Determine the (x, y) coordinate at the center of the cell enclosing the given text.  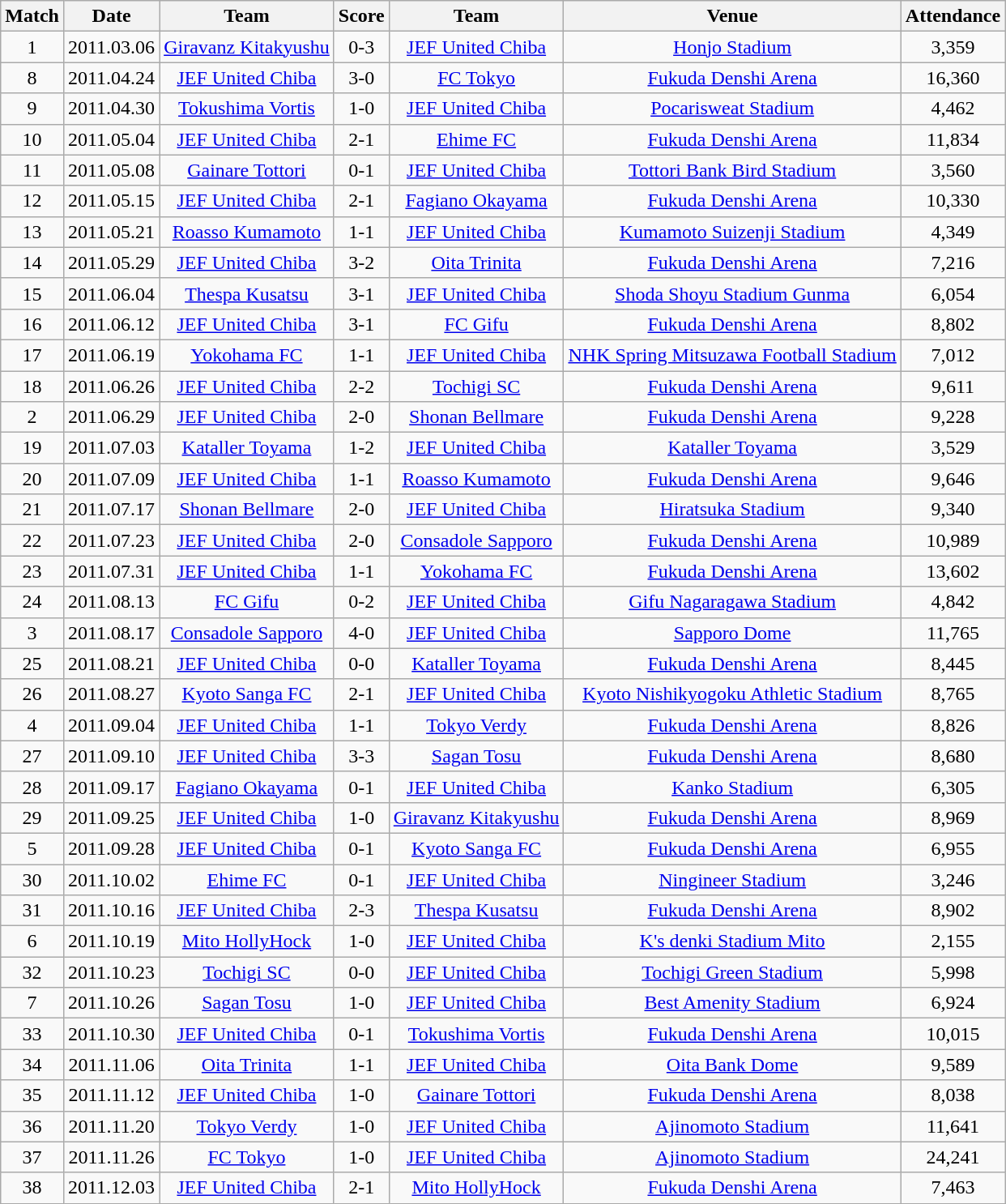
2011.07.17 (111, 510)
9 (32, 109)
0-2 (361, 602)
Shoda Shoyu Stadium Gunma (732, 293)
7,216 (953, 263)
2011.05.08 (111, 170)
Kanko Stadium (732, 787)
10,989 (953, 540)
Tottori Bank Bird Stadium (732, 170)
8 (32, 78)
2-2 (361, 386)
1-2 (361, 448)
2011.06.04 (111, 293)
8,680 (953, 756)
2011.11.20 (111, 1126)
Date (111, 16)
2011.12.03 (111, 1188)
6,955 (953, 848)
Match (32, 16)
2011.07.03 (111, 448)
2011.05.29 (111, 263)
4,462 (953, 109)
K's denki Stadium Mito (732, 941)
36 (32, 1126)
10 (32, 139)
2011.05.04 (111, 139)
0-3 (361, 47)
24 (32, 602)
9,611 (953, 386)
2011.07.31 (111, 571)
2011.10.23 (111, 972)
3-3 (361, 756)
17 (32, 355)
3,529 (953, 448)
2011.10.16 (111, 911)
12 (32, 201)
4 (32, 725)
2011.10.02 (111, 879)
15 (32, 293)
8,445 (953, 664)
2011.10.19 (111, 941)
2011.09.25 (111, 818)
4-0 (361, 633)
3 (32, 633)
2011.10.26 (111, 1003)
2011.09.10 (111, 756)
2011.08.17 (111, 633)
11 (32, 170)
9,340 (953, 510)
6,924 (953, 1003)
8,969 (953, 818)
37 (32, 1157)
2011.06.12 (111, 324)
25 (32, 664)
Ningineer Stadium (732, 879)
27 (32, 756)
2011.11.12 (111, 1095)
20 (32, 479)
5,998 (953, 972)
3,560 (953, 170)
3-2 (361, 263)
Oita Bank Dome (732, 1065)
34 (32, 1065)
Gifu Nagaragawa Stadium (732, 602)
9,589 (953, 1065)
Venue (732, 16)
13 (32, 232)
24,241 (953, 1157)
2011.10.30 (111, 1034)
Kyoto Nishikyogoku Athletic Stadium (732, 694)
7,012 (953, 355)
Score (361, 16)
29 (32, 818)
2011.06.26 (111, 386)
7,463 (953, 1188)
11,641 (953, 1126)
35 (32, 1095)
2011.09.28 (111, 848)
Sapporo Dome (732, 633)
2011.06.19 (111, 355)
Pocarisweat Stadium (732, 109)
10,330 (953, 201)
2,155 (953, 941)
7 (32, 1003)
2011.07.23 (111, 540)
26 (32, 694)
Kumamoto Suizenji Stadium (732, 232)
2011.08.21 (111, 664)
2011.03.06 (111, 47)
6 (32, 941)
28 (32, 787)
32 (32, 972)
3,246 (953, 879)
2011.04.30 (111, 109)
8,038 (953, 1095)
2 (32, 417)
16,360 (953, 78)
8,902 (953, 911)
2011.06.29 (111, 417)
33 (32, 1034)
9,646 (953, 479)
3-0 (361, 78)
NHK Spring Mitsuzawa Football Stadium (732, 355)
14 (32, 263)
Hiratsuka Stadium (732, 510)
2011.08.27 (111, 694)
16 (32, 324)
Best Amenity Stadium (732, 1003)
4,842 (953, 602)
2011.11.06 (111, 1065)
18 (32, 386)
19 (32, 448)
8,765 (953, 694)
6,305 (953, 787)
22 (32, 540)
30 (32, 879)
31 (32, 911)
2011.04.24 (111, 78)
2011.09.04 (111, 725)
11,765 (953, 633)
11,834 (953, 139)
2011.07.09 (111, 479)
21 (32, 510)
10,015 (953, 1034)
3,359 (953, 47)
13,602 (953, 571)
4,349 (953, 232)
8,826 (953, 725)
6,054 (953, 293)
2011.11.26 (111, 1157)
2011.08.13 (111, 602)
2011.05.15 (111, 201)
8,802 (953, 324)
Attendance (953, 16)
5 (32, 848)
2-3 (361, 911)
1 (32, 47)
23 (32, 571)
38 (32, 1188)
9,228 (953, 417)
2011.09.17 (111, 787)
2011.05.21 (111, 232)
Honjo Stadium (732, 47)
Tochigi Green Stadium (732, 972)
